Output the (x, y) coordinate of the center of the cell containing the given text.  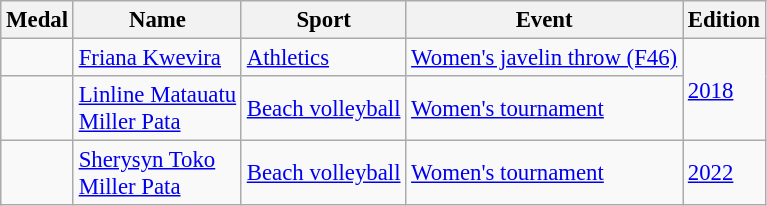
Event (544, 20)
Friana Kwevira (157, 58)
Sport (323, 20)
Athletics (323, 58)
Sherysyn TokoMiller Pata (157, 174)
Linline MatauatuMiller Pata (157, 108)
Name (157, 20)
Edition (724, 20)
2018 (724, 90)
Medal (38, 20)
Women's javelin throw (F46) (544, 58)
2022 (724, 174)
